Capture the cell that displays the provided text and extract its [x, y] central coordinate. 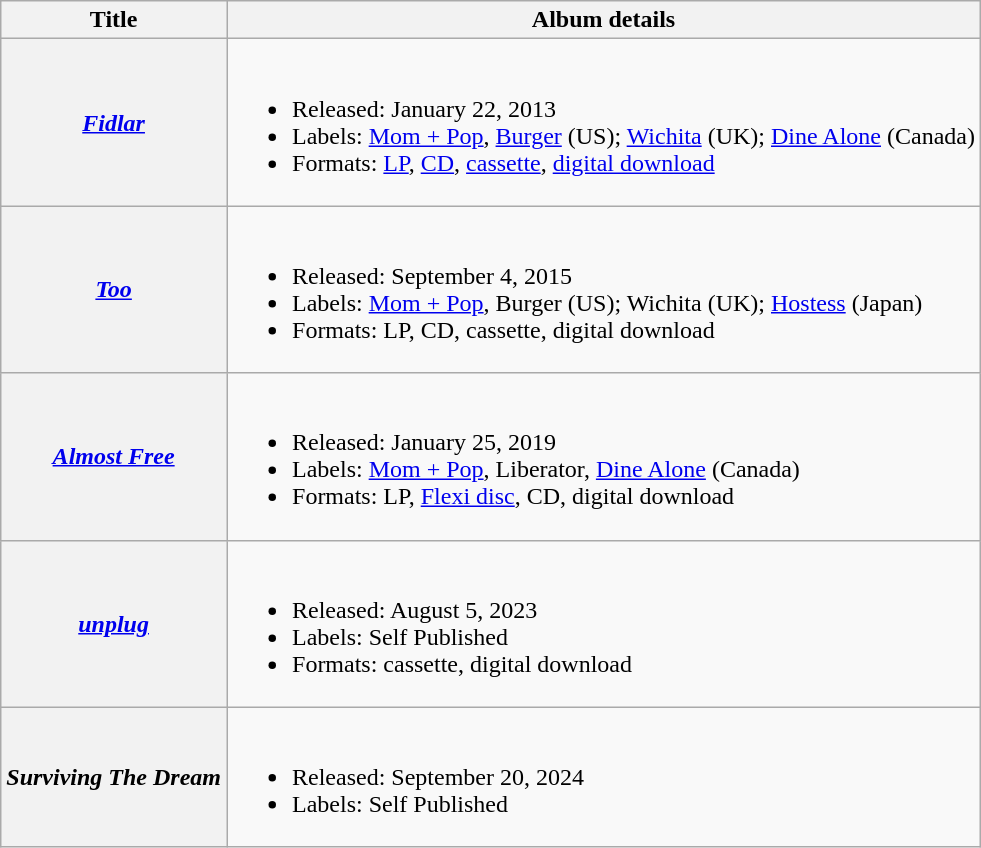
Surviving The Dream [114, 777]
Album details [603, 20]
Released: August 5, 2023Labels: Self PublishedFormats: cassette, digital download [603, 624]
Almost Free [114, 456]
Too [114, 290]
Title [114, 20]
Released: September 20, 2024Labels: Self Published [603, 777]
unplug [114, 624]
Released: January 25, 2019Labels: Mom + Pop, Liberator, Dine Alone (Canada)Formats: LP, Flexi disc, CD, digital download [603, 456]
Released: September 4, 2015Labels: Mom + Pop, Burger (US); Wichita (UK); Hostess (Japan)Formats: LP, CD, cassette, digital download [603, 290]
Fidlar [114, 122]
Released: January 22, 2013Labels: Mom + Pop, Burger (US); Wichita (UK); Dine Alone (Canada)Formats: LP, CD, cassette, digital download [603, 122]
